Search for the cell housing the specified text and yield its [X, Y] center coordinate. 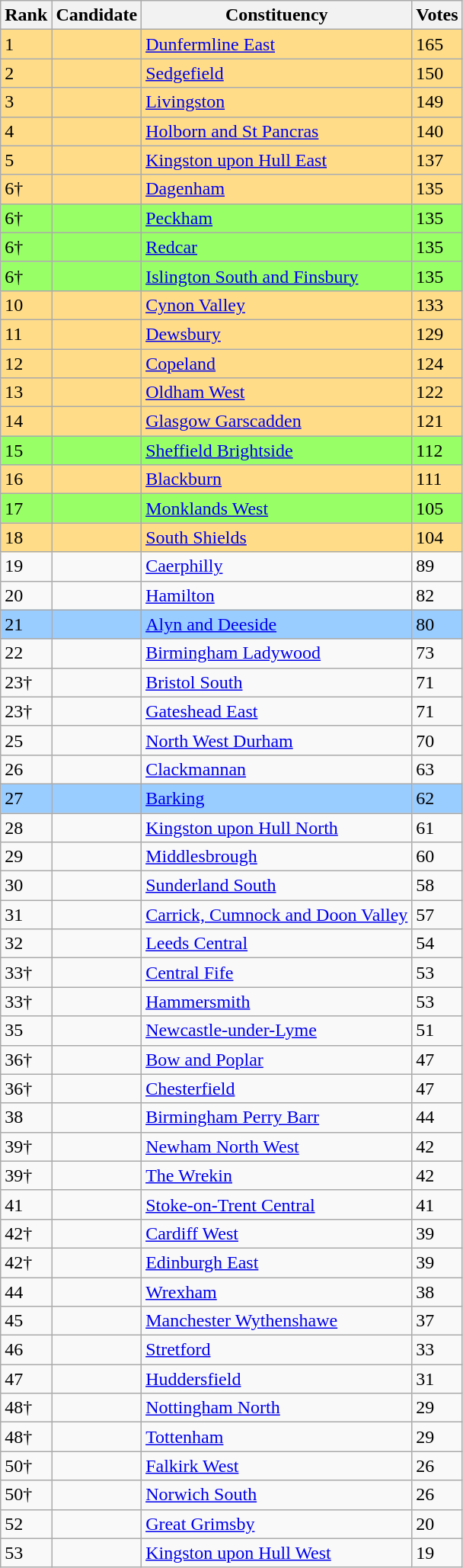
165 [437, 44]
Tottenham [277, 1437]
122 [437, 393]
Newcastle-under-Lyme [277, 1031]
27 [26, 798]
Stretford [277, 1350]
140 [437, 131]
Huddersfield [277, 1379]
Caerphilly [277, 566]
Monklands West [277, 508]
Votes [437, 15]
45 [26, 1321]
149 [437, 102]
25 [26, 740]
Gateshead East [277, 711]
Barking [277, 798]
Sedgefield [277, 73]
Dagenham [277, 189]
Stoke-on-Trent Central [277, 1204]
Bow and Poplar [277, 1060]
North West Durham [277, 740]
18 [26, 537]
Kingston upon Hull North [277, 827]
14 [26, 422]
13 [26, 393]
Leeds Central [277, 944]
Chesterfield [277, 1089]
1 [26, 44]
Birmingham Ladywood [277, 653]
52 [26, 1524]
Birmingham Perry Barr [277, 1117]
61 [437, 827]
21 [26, 624]
62 [437, 798]
28 [26, 827]
32 [26, 944]
51 [437, 1031]
Glasgow Garscadden [277, 422]
3 [26, 102]
58 [437, 886]
Alyn and Deeside [277, 624]
105 [437, 508]
37 [437, 1321]
133 [437, 305]
Oldham West [277, 393]
2 [26, 73]
Cynon Valley [277, 305]
60 [437, 857]
Newham North West [277, 1146]
Middlesbrough [277, 857]
Falkirk West [277, 1466]
112 [437, 451]
70 [437, 740]
Dunfermline East [277, 44]
Blackburn [277, 479]
129 [437, 334]
121 [437, 422]
South Shields [277, 537]
Nottingham North [277, 1408]
137 [437, 160]
35 [26, 1031]
Cardiff West [277, 1233]
Norwich South [277, 1495]
15 [26, 451]
Edinburgh East [277, 1262]
Holborn and St Pancras [277, 131]
The Wrekin [277, 1175]
Rank [26, 15]
Islington South and Finsbury [277, 276]
17 [26, 508]
30 [26, 886]
Carrick, Cumnock and Doon Valley [277, 915]
Redcar [277, 247]
4 [26, 131]
89 [437, 566]
Sunderland South [277, 886]
104 [437, 537]
80 [437, 624]
12 [26, 364]
Peckham [277, 218]
33 [437, 1350]
Copeland [277, 364]
63 [437, 769]
111 [437, 479]
5 [26, 160]
10 [26, 305]
Bristol South [277, 682]
Great Grimsby [277, 1524]
Kingston upon Hull West [277, 1553]
Hammersmith [277, 1002]
54 [437, 944]
11 [26, 334]
Central Fife [277, 973]
Sheffield Brightside [277, 451]
Kingston upon Hull East [277, 160]
73 [437, 653]
46 [26, 1350]
Dewsbury [277, 334]
Hamilton [277, 595]
Livingston [277, 102]
124 [437, 364]
82 [437, 595]
Candidate [97, 15]
Manchester Wythenshawe [277, 1321]
22 [26, 653]
Clackmannan [277, 769]
Constituency [277, 15]
57 [437, 915]
16 [26, 479]
150 [437, 73]
Wrexham [277, 1292]
